Return the (x, y) coordinate for the center point of the cell that contains the specified text.  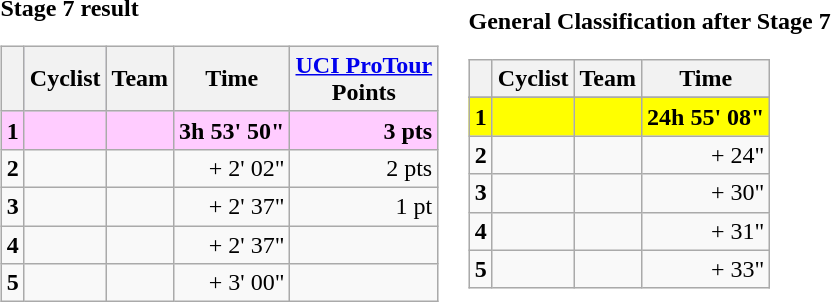
3 pts (364, 130)
+ 31" (706, 231)
UCI ProTourPoints (364, 78)
+ 3' 00" (232, 283)
24h 55' 08" (706, 117)
+ 2' 02" (232, 168)
3h 53' 50" (232, 130)
2 pts (364, 168)
+ 30" (706, 193)
1 pt (364, 206)
+ 33" (706, 269)
+ 24" (706, 155)
